Search for the cell housing the specified text and yield its (x, y) center coordinate. 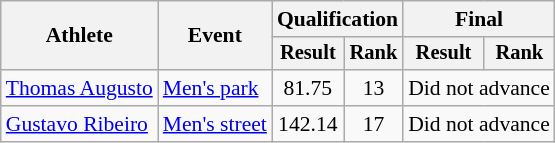
81.75 (308, 88)
Men's street (215, 124)
Men's park (215, 88)
Qualification (338, 19)
Final (479, 19)
17 (374, 124)
142.14 (308, 124)
13 (374, 88)
Athlete (80, 36)
Gustavo Ribeiro (80, 124)
Thomas Augusto (80, 88)
Event (215, 36)
